From the cell containing the given text, extract its center point as (X, Y) coordinate. 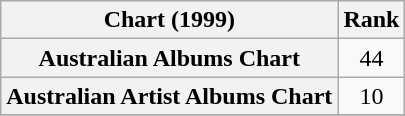
Rank (372, 20)
44 (372, 58)
Chart (1999) (170, 20)
Australian Albums Chart (170, 58)
Australian Artist Albums Chart (170, 96)
10 (372, 96)
